Provide the [X, Y] coordinate of the cell's center where the given text is located.  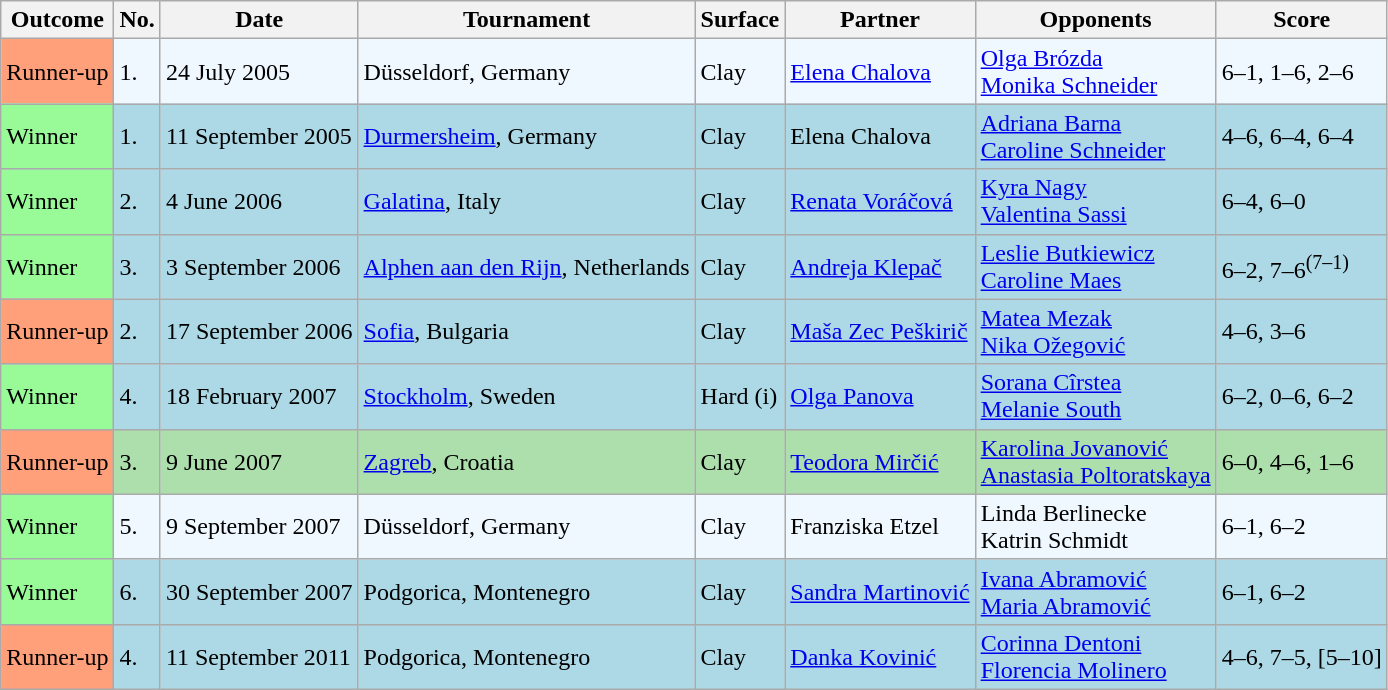
Maša Zec Peškirič [880, 332]
6–0, 4–6, 1–6 [1302, 462]
Opponents [1096, 20]
6–2, 0–6, 6–2 [1302, 396]
6–2, 7–6(7–1) [1302, 266]
9 June 2007 [259, 462]
Partner [880, 20]
Olga Panova [880, 396]
3 September 2006 [259, 266]
Sofia, Bulgaria [526, 332]
No. [137, 20]
Outcome [58, 20]
Sorana Cîrstea Melanie South [1096, 396]
5. [137, 526]
Tournament [526, 20]
Stockholm, Sweden [526, 396]
9 September 2007 [259, 526]
18 February 2007 [259, 396]
Renata Voráčová [880, 202]
Karolina Jovanović Anastasia Poltoratskaya [1096, 462]
11 September 2005 [259, 136]
Corinna Dentoni Florencia Molinero [1096, 656]
6. [137, 592]
Linda Berlinecke Katrin Schmidt [1096, 526]
Andreja Klepač [880, 266]
Durmersheim, Germany [526, 136]
Date [259, 20]
4 June 2006 [259, 202]
Zagreb, Croatia [526, 462]
Sandra Martinović [880, 592]
Score [1302, 20]
6–4, 6–0 [1302, 202]
17 September 2006 [259, 332]
Leslie Butkiewicz Caroline Maes [1096, 266]
Kyra Nagy Valentina Sassi [1096, 202]
11 September 2011 [259, 656]
Franziska Etzel [880, 526]
Surface [740, 20]
Alphen aan den Rijn, Netherlands [526, 266]
Teodora Mirčić [880, 462]
Ivana Abramović Maria Abramović [1096, 592]
30 September 2007 [259, 592]
Galatina, Italy [526, 202]
Adriana Barna Caroline Schneider [1096, 136]
24 July 2005 [259, 72]
Hard (i) [740, 396]
Olga Brózda Monika Schneider [1096, 72]
Danka Kovinić [880, 656]
4–6, 7–5, [5–10] [1302, 656]
6–1, 1–6, 2–6 [1302, 72]
4–6, 3–6 [1302, 332]
4–6, 6–4, 6–4 [1302, 136]
Matea Mezak Nika Ožegović [1096, 332]
